Return [X, Y] of the center of cell containing provided text 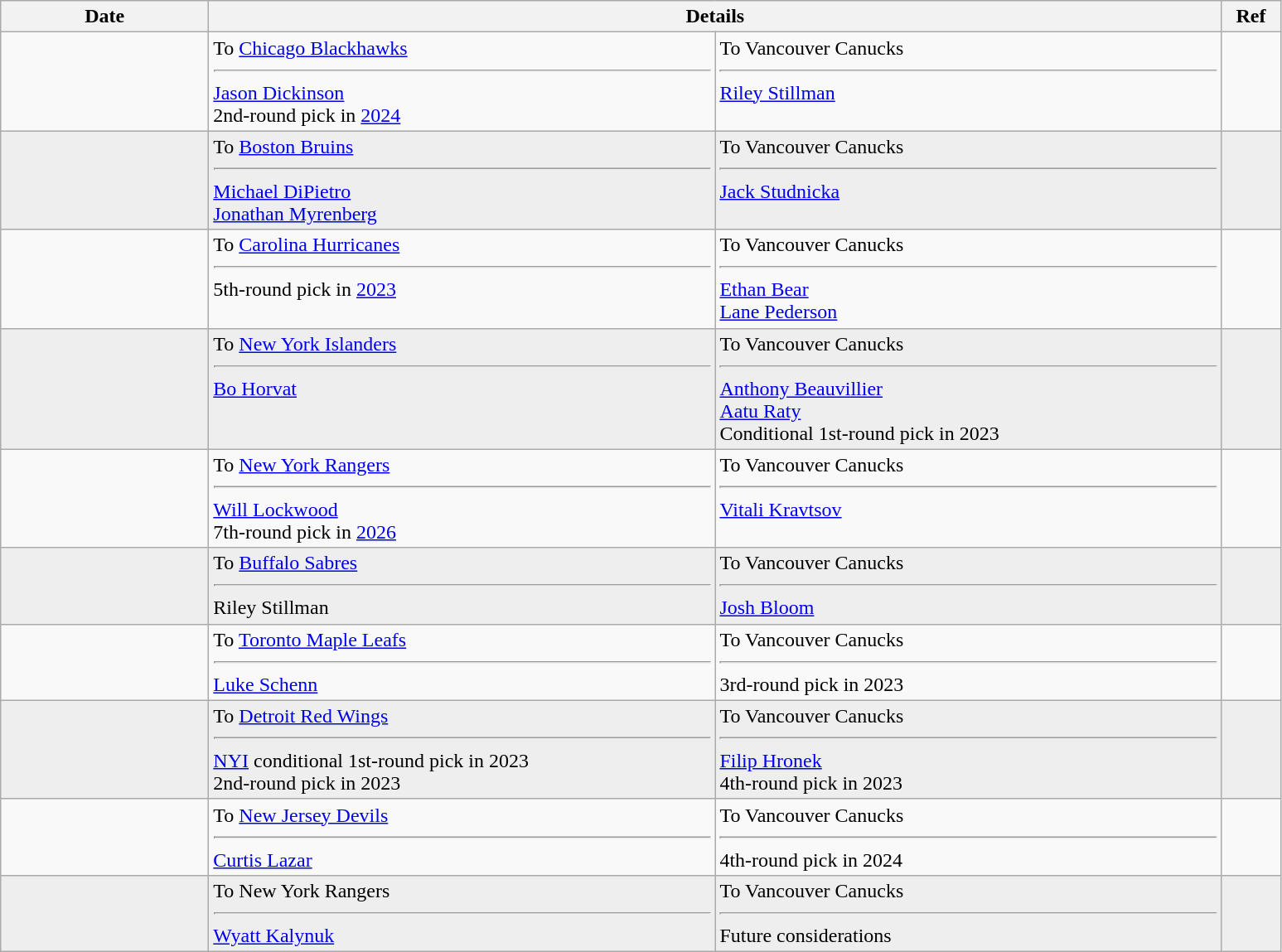
Ref [1251, 17]
To Vancouver Canucks3rd-round pick in 2023 [968, 662]
To Vancouver CanucksVitali Kravtsov [968, 499]
To Detroit Red WingsNYI conditional 1st-round pick in 20232nd-round pick in 2023 [462, 749]
To Vancouver CanucksFuture considerations [968, 913]
To Buffalo SabresRiley Stillman [462, 586]
To Vancouver Canucks4th-round pick in 2024 [968, 837]
To New Jersey DevilsCurtis Lazar [462, 837]
To Vancouver CanucksJosh Bloom [968, 586]
Date [104, 17]
To Carolina Hurricanes5th-round pick in 2023 [462, 278]
To New York RangersWill Lockwood7th-round pick in 2026 [462, 499]
To Vancouver CanucksJack Studnicka [968, 181]
To Vancouver CanucksAnthony BeauvillierAatu RatyConditional 1st-round pick in 2023 [968, 389]
To Vancouver CanucksRiley Stillman [968, 81]
To Toronto Maple LeafsLuke Schenn [462, 662]
Details [715, 17]
To Boston BruinsMichael DiPietroJonathan Myrenberg [462, 181]
To Chicago BlackhawksJason Dickinson2nd-round pick in 2024 [462, 81]
To New York RangersWyatt Kalynuk [462, 913]
To Vancouver CanucksEthan BearLane Pederson [968, 278]
To Vancouver CanucksFilip Hronek4th-round pick in 2023 [968, 749]
To New York IslandersBo Horvat [462, 389]
